From the cell containing the given text, extract its center point as [X, Y] coordinate. 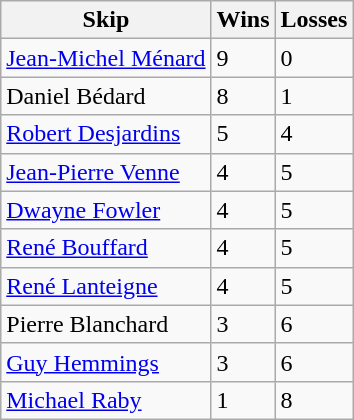
Dwayne Fowler [106, 210]
Losses [314, 20]
Pierre Blanchard [106, 324]
Skip [106, 20]
9 [243, 58]
Daniel Bédard [106, 96]
Michael Raby [106, 400]
Robert Desjardins [106, 134]
0 [314, 58]
Wins [243, 20]
René Bouffard [106, 248]
Jean-Michel Ménard [106, 58]
Jean-Pierre Venne [106, 172]
René Lanteigne [106, 286]
Guy Hemmings [106, 362]
